Provide the [X, Y] coordinate of the cell's center where the given text is located.  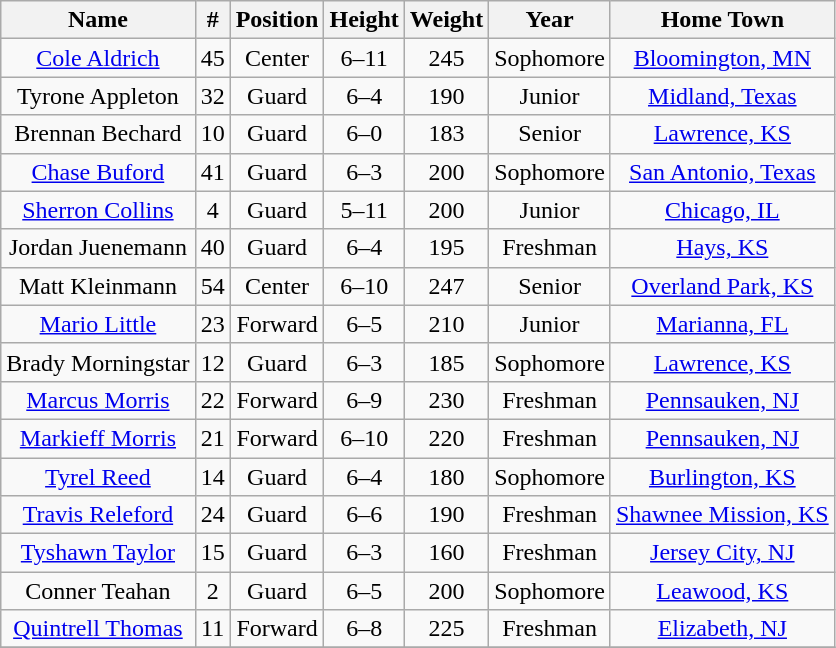
6–9 [364, 400]
45 [212, 58]
Tyshawn Taylor [98, 553]
Matt Kleinmann [98, 286]
Weight [446, 20]
22 [212, 400]
Hays, KS [722, 248]
54 [212, 286]
Shawnee Mission, KS [722, 515]
6–8 [364, 629]
220 [446, 438]
Jersey City, NJ [722, 553]
Midland, Texas [722, 96]
160 [446, 553]
40 [212, 248]
Bloomington, MN [722, 58]
Burlington, KS [722, 477]
Travis Releford [98, 515]
2 [212, 591]
180 [446, 477]
San Antonio, Texas [722, 172]
15 [212, 553]
Brady Morningstar [98, 362]
183 [446, 134]
Sherron Collins [98, 210]
Quintrell Thomas [98, 629]
Home Town [722, 20]
Chase Buford [98, 172]
Mario Little [98, 324]
Elizabeth, NJ [722, 629]
230 [446, 400]
23 [212, 324]
Jordan Juenemann [98, 248]
41 [212, 172]
210 [446, 324]
Marianna, FL [722, 324]
Year [550, 20]
24 [212, 515]
11 [212, 629]
10 [212, 134]
Markieff Morris [98, 438]
245 [446, 58]
12 [212, 362]
195 [446, 248]
Position [277, 20]
Marcus Morris [98, 400]
14 [212, 477]
32 [212, 96]
21 [212, 438]
225 [446, 629]
6–11 [364, 58]
Brennan Bechard [98, 134]
Name [98, 20]
Height [364, 20]
6–0 [364, 134]
Tyrel Reed [98, 477]
247 [446, 286]
Conner Teahan [98, 591]
5–11 [364, 210]
# [212, 20]
4 [212, 210]
Leawood, KS [722, 591]
6–6 [364, 515]
185 [446, 362]
Tyrone Appleton [98, 96]
Chicago, IL [722, 210]
Overland Park, KS [722, 286]
Cole Aldrich [98, 58]
